Return [x, y] of the center of cell containing provided text 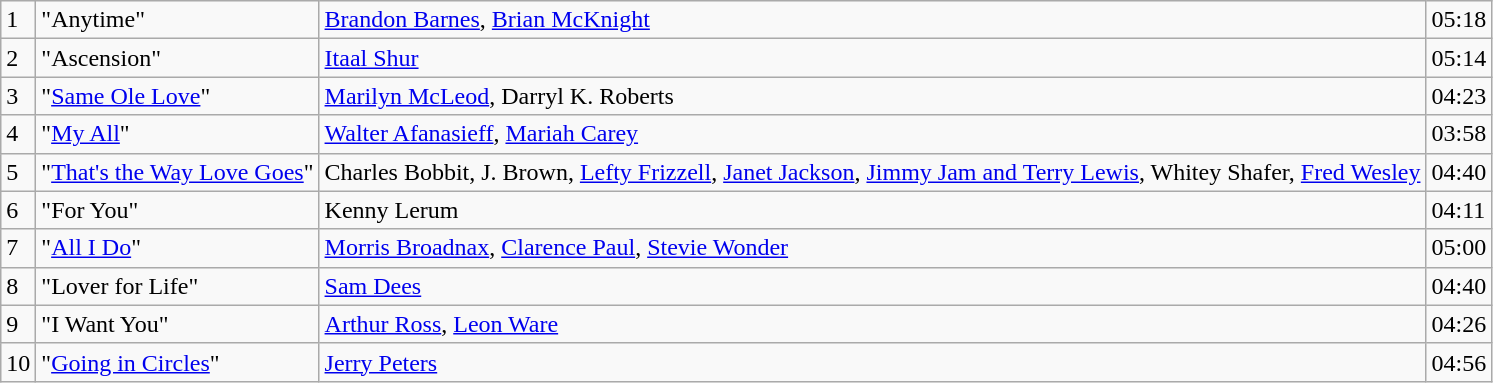
"My All" [178, 134]
05:18 [1459, 20]
10 [18, 362]
5 [18, 172]
2 [18, 58]
Walter Afanasieff, Mariah Carey [872, 134]
"Ascension" [178, 58]
8 [18, 286]
03:58 [1459, 134]
04:26 [1459, 324]
04:11 [1459, 210]
Marilyn McLeod, Darryl K. Roberts [872, 96]
Kenny Lerum [872, 210]
Sam Dees [872, 286]
"I Want You" [178, 324]
"Anytime" [178, 20]
6 [18, 210]
Itaal Shur [872, 58]
"All I Do" [178, 248]
Jerry Peters [872, 362]
Charles Bobbit, J. Brown, Lefty Frizzell, Janet Jackson, Jimmy Jam and Terry Lewis, Whitey Shafer, Fred Wesley [872, 172]
9 [18, 324]
4 [18, 134]
"Same Ole Love" [178, 96]
1 [18, 20]
05:14 [1459, 58]
Morris Broadnax, Clarence Paul, Stevie Wonder [872, 248]
"That's the Way Love Goes" [178, 172]
Arthur Ross, Leon Ware [872, 324]
"Going in Circles" [178, 362]
"Lover for Life" [178, 286]
Brandon Barnes, Brian McKnight [872, 20]
05:00 [1459, 248]
7 [18, 248]
04:56 [1459, 362]
3 [18, 96]
"For You" [178, 210]
04:23 [1459, 96]
